From the cell containing the given text, extract its center point as [x, y] coordinate. 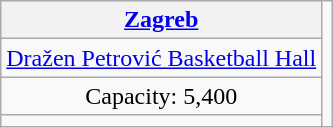
Dražen Petrović Basketball Hall [162, 58]
Capacity: 5,400 [162, 96]
Zagreb [162, 20]
